Find where the given text appears and provide that cell's center as (x, y) coordinate. 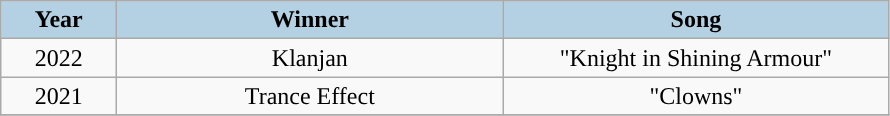
"Clowns" (696, 96)
2022 (59, 58)
Trance Effect (310, 96)
Klanjan (310, 58)
"Knight in Shining Armour" (696, 58)
Winner (310, 20)
Year (59, 20)
Song (696, 20)
2021 (59, 96)
